Find where the given text appears and provide that cell's center as (x, y) coordinate. 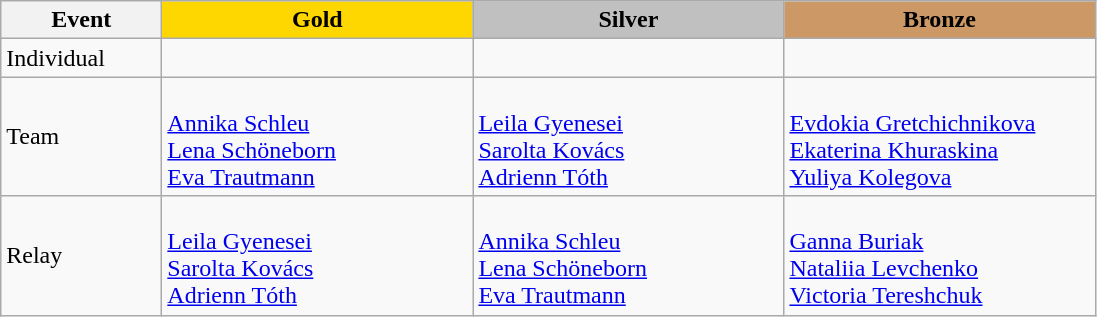
Silver (628, 20)
Ganna BuriakNataliia LevchenkoVictoria Tereshchuk (940, 256)
Gold (318, 20)
Team (82, 136)
Bronze (940, 20)
Individual (82, 58)
Evdokia GretchichnikovaEkaterina KhuraskinaYuliya Kolegova (940, 136)
Relay (82, 256)
Event (82, 20)
